From the cell containing the given text, extract its center point as (X, Y) coordinate. 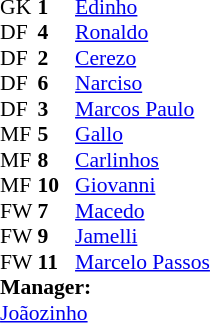
Narciso (142, 83)
8 (57, 160)
Carlinhos (142, 160)
11 (57, 262)
3 (57, 109)
4 (57, 33)
Giovanni (142, 185)
Marcos Paulo (142, 109)
10 (57, 185)
9 (57, 237)
6 (57, 83)
Gallo (142, 135)
2 (57, 58)
5 (57, 135)
7 (57, 211)
Marcelo Passos (142, 262)
Manager: (105, 287)
Ronaldo (142, 33)
Jamelli (142, 237)
Cerezo (142, 58)
Macedo (142, 211)
